Find where the given text appears and provide that cell's center as (X, Y) coordinate. 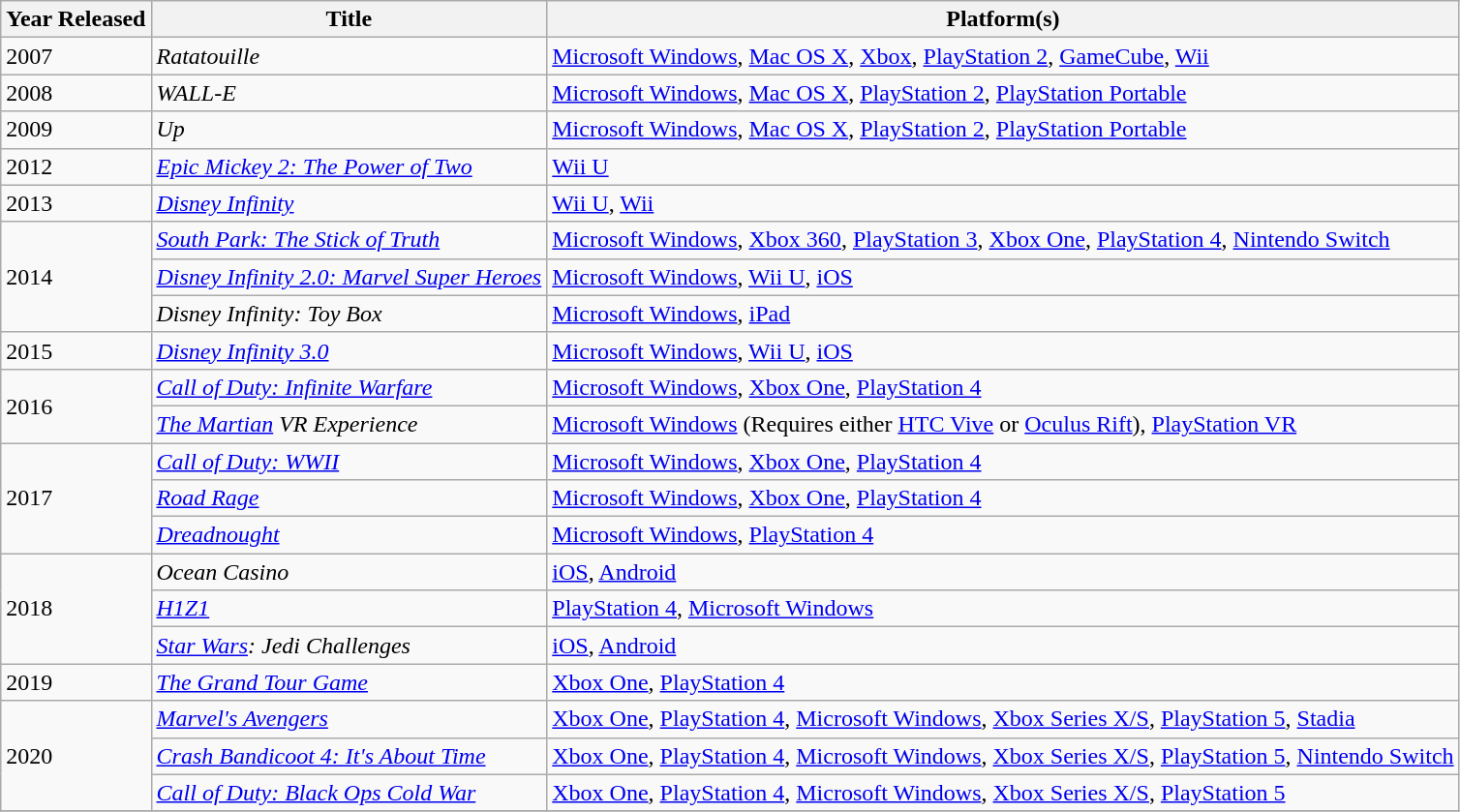
Crash Bandicoot 4: It's About Time (349, 756)
Microsoft Windows, PlayStation 4 (1003, 535)
2013 (76, 203)
PlayStation 4, Microsoft Windows (1003, 609)
Title (349, 19)
Wii U, Wii (1003, 203)
Disney Infinity (349, 203)
2018 (76, 609)
South Park: The Stick of Truth (349, 240)
2008 (76, 93)
2020 (76, 756)
Ocean Casino (349, 572)
Platform(s) (1003, 19)
Road Rage (349, 498)
H1Z1 (349, 609)
Xbox One, PlayStation 4, Microsoft Windows, Xbox Series X/S, PlayStation 5, Stadia (1003, 719)
2007 (76, 56)
Microsoft Windows (Requires either HTC Vive or Oculus Rift), PlayStation VR (1003, 424)
Dreadnought (349, 535)
Wii U (1003, 166)
2017 (76, 498)
Call of Duty: Black Ops Cold War (349, 793)
Disney Infinity 2.0: Marvel Super Heroes (349, 277)
Microsoft Windows, Xbox 360, PlayStation 3, Xbox One, PlayStation 4, Nintendo Switch (1003, 240)
Microsoft Windows, Mac OS X, Xbox, PlayStation 2, GameCube, Wii (1003, 56)
The Martian VR Experience (349, 424)
Star Wars: Jedi Challenges (349, 646)
2015 (76, 350)
Marvel's Avengers (349, 719)
Xbox One, PlayStation 4, Microsoft Windows, Xbox Series X/S, PlayStation 5 (1003, 793)
Microsoft Windows, iPad (1003, 314)
2009 (76, 130)
Xbox One, PlayStation 4, Microsoft Windows, Xbox Series X/S, PlayStation 5, Nintendo Switch (1003, 756)
Ratatouille (349, 56)
2014 (76, 277)
Disney Infinity 3.0 (349, 350)
WALL-E (349, 93)
The Grand Tour Game (349, 682)
Disney Infinity: Toy Box (349, 314)
Xbox One, PlayStation 4 (1003, 682)
2012 (76, 166)
Epic Mickey 2: The Power of Two (349, 166)
2019 (76, 682)
Up (349, 130)
Call of Duty: Infinite Warfare (349, 387)
2016 (76, 406)
Call of Duty: WWII (349, 462)
Year Released (76, 19)
